Scan for the cell matching the given text and deliver its (X, Y) coordinate at center. 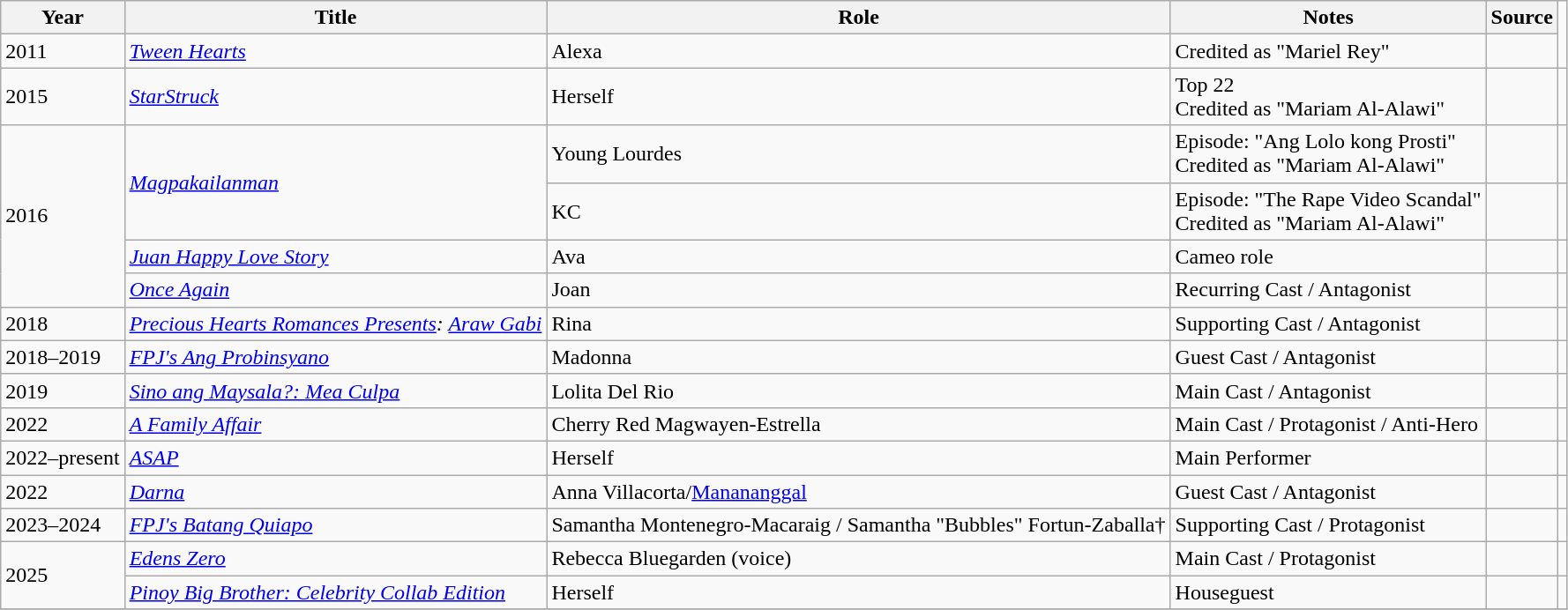
Lolita Del Rio (859, 391)
Anna Villacorta/Manananggal (859, 491)
Supporting Cast / Protagonist (1328, 525)
FPJ's Ang Probinsyano (335, 357)
Magpakailanman (335, 182)
FPJ's Batang Quiapo (335, 525)
Notes (1328, 18)
Edens Zero (335, 559)
Cameo role (1328, 257)
ASAP (335, 457)
2025 (63, 576)
Pinoy Big Brother: Celebrity Collab Edition (335, 592)
KC (859, 212)
Main Performer (1328, 457)
Main Cast / Protagonist (1328, 559)
Top 22 Credited as "Mariam Al-Alawi" (1328, 97)
Episode: "The Rape Video Scandal" Credited as "Mariam Al-Alawi" (1328, 212)
Juan Happy Love Story (335, 257)
Episode: "Ang Lolo kong Prosti" Credited as "Mariam Al-Alawi" (1328, 153)
Recurring Cast / Antagonist (1328, 290)
Main Cast / Protagonist / Anti-Hero (1328, 424)
Main Cast / Antagonist (1328, 391)
Joan (859, 290)
Role (859, 18)
2022–present (63, 457)
Supporting Cast / Antagonist (1328, 324)
A Family Affair (335, 424)
Once Again (335, 290)
2019 (63, 391)
Credited as "Mariel Rey" (1328, 51)
Cherry Red Magwayen-Estrella (859, 424)
2023–2024 (63, 525)
StarStruck (335, 97)
Source (1522, 18)
2018–2019 (63, 357)
Madonna (859, 357)
Title (335, 18)
2015 (63, 97)
Precious Hearts Romances Presents: Araw Gabi (335, 324)
2018 (63, 324)
Sino ang Maysala?: Mea Culpa (335, 391)
Darna (335, 491)
Houseguest (1328, 592)
Rina (859, 324)
Samantha Montenegro-Macaraig / Samantha "Bubbles" Fortun-Zaballa† (859, 525)
2016 (63, 216)
2011 (63, 51)
Ava (859, 257)
Young Lourdes (859, 153)
Rebecca Bluegarden (voice) (859, 559)
Tween Hearts (335, 51)
Alexa (859, 51)
Year (63, 18)
